Scan for the cell matching the given text and deliver its [X, Y] coordinate at center. 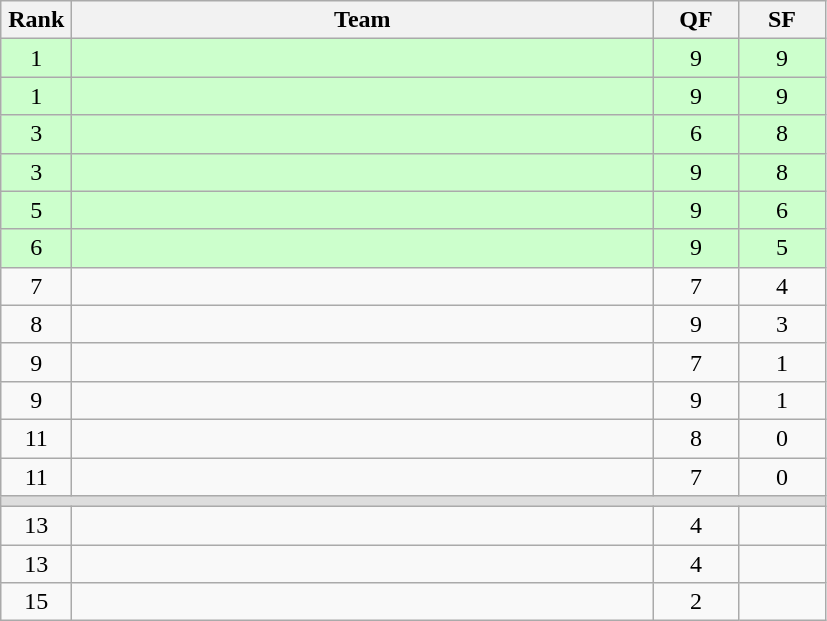
Rank [36, 20]
2 [696, 602]
QF [696, 20]
Team [362, 20]
15 [36, 602]
SF [782, 20]
